Extract the (X, Y) coordinate from the center of the cell holding the provided text.  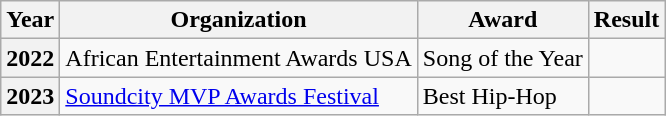
Award (502, 20)
African Entertainment Awards USA (238, 58)
2023 (30, 96)
Best Hip-Hop (502, 96)
Song of the Year (502, 58)
Organization (238, 20)
Soundcity MVP Awards Festival (238, 96)
Result (626, 20)
Year (30, 20)
2022 (30, 58)
